Extract the (X, Y) coordinate from the center of the cell holding the provided text.  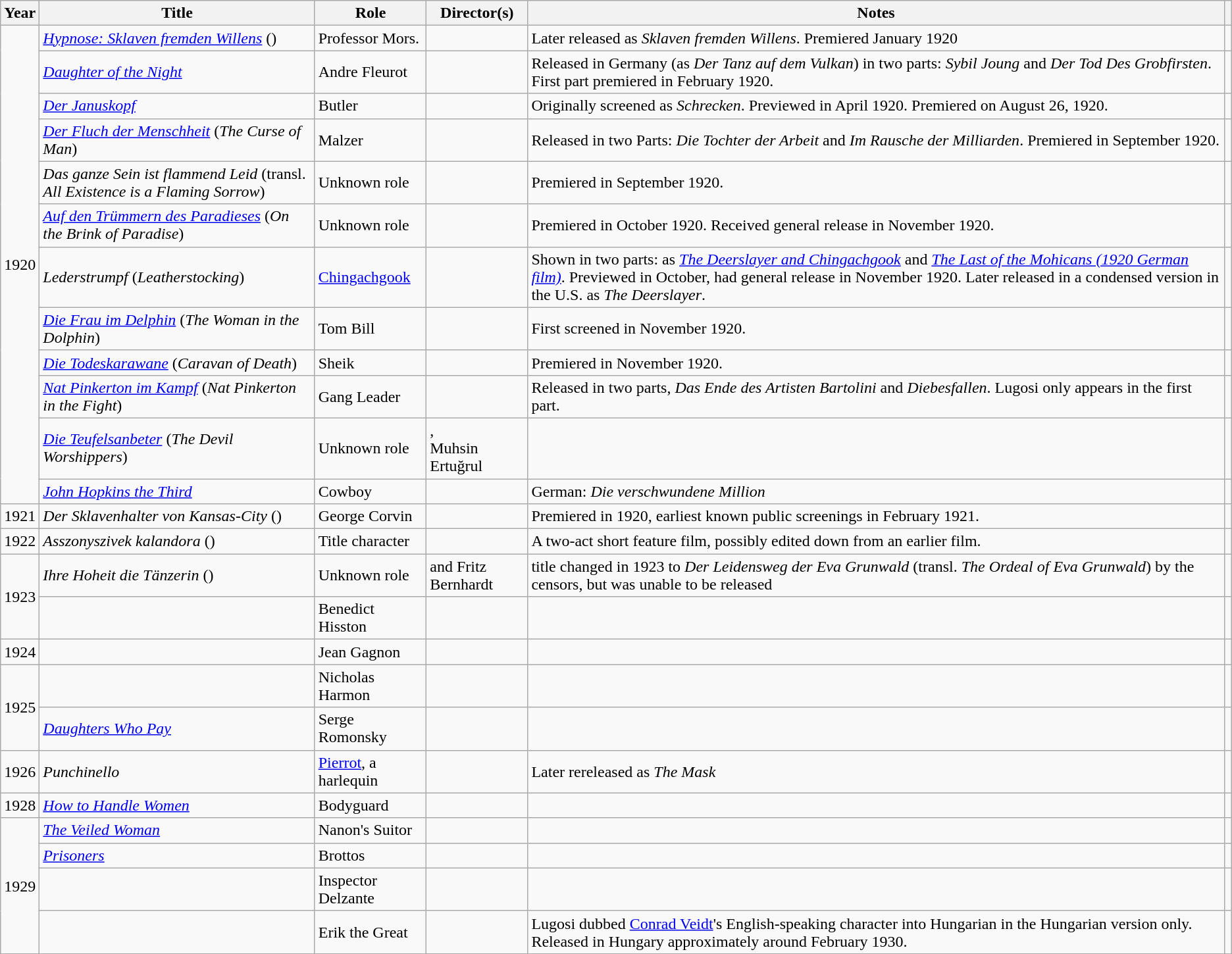
Der Sklavenhalter von Kansas-City () (177, 516)
Premiered in October 1920. Received general release in November 1920. (876, 225)
German: Die verschwundene Million (876, 491)
Sheik (371, 363)
Malzer (371, 139)
First screened in November 1920. (876, 329)
John Hopkins the Third (177, 491)
,Muhsin Ertuğrul (477, 448)
1924 (20, 652)
Punchinello (177, 771)
Daughter of the Night (177, 72)
Later released as Sklaven fremden Willens. Premiered January 1920 (876, 38)
1926 (20, 771)
1920 (20, 264)
Premiered in November 1920. (876, 363)
Butler (371, 106)
1923 (20, 597)
Lederstrumpf (Leatherstocking) (177, 277)
Originally screened as Schrecken. Previewed in April 1920. Premiered on August 26, 1920. (876, 106)
Premiered in 1920, earliest known public screenings in February 1921. (876, 516)
Bodyguard (371, 805)
1922 (20, 541)
Director(s) (477, 13)
Nicholas Harmon (371, 686)
Cowboy (371, 491)
Die Frau im Delphin (The Woman in the Dolphin) (177, 329)
Der Januskopf (177, 106)
Nanon's Suitor (371, 830)
Premiered in September 1920. (876, 183)
1921 (20, 516)
Later rereleased as The Mask (876, 771)
Title (177, 13)
Nat Pinkerton im Kampf (Nat Pinkerton in the Fight) (177, 396)
Title character (371, 541)
Inspector Delzante (371, 890)
Andre Fleurot (371, 72)
Pierrot, a harlequin (371, 771)
Die Teufelsanbeter (The Devil Worshippers) (177, 448)
Daughters Who Pay (177, 729)
Notes (876, 13)
Released in two parts, Das Ende des Artisten Bartolini and Diebesfallen. Lugosi only appears in the first part. (876, 396)
Auf den Trümmern des Paradieses (On the Brink of Paradise) (177, 225)
The Veiled Woman (177, 830)
Released in two Parts: Die Tochter der Arbeit and Im Rausche der Milliarden. Premiered in September 1920. (876, 139)
Asszonyszivek kalandora () (177, 541)
Prisoners (177, 855)
Chingachgook (371, 277)
Benedict Hisston (371, 618)
Released in Germany (as Der Tanz auf dem Vulkan) in two parts: Sybil Joung and Der Tod Des Grobfirsten. First part premiered in February 1920. (876, 72)
Professor Mors. (371, 38)
Year (20, 13)
Ihre Hoheit die Tänzerin () (177, 575)
Gang Leader (371, 396)
George Corvin (371, 516)
title changed in 1923 to Der Leidensweg der Eva Grunwald (transl. The Ordeal of Eva Grunwald) by the censors, but was unable to be released (876, 575)
Erik the Great (371, 932)
Tom Bill (371, 329)
How to Handle Women (177, 805)
Die Todeskarawane (Caravan of Death) (177, 363)
1929 (20, 886)
Das ganze Sein ist flammend Leid (transl. All Existence is a Flaming Sorrow) (177, 183)
1925 (20, 707)
Hypnose: Sklaven fremden Willens () (177, 38)
Der Fluch der Menschheit (The Curse of Man) (177, 139)
Jean Gagnon (371, 652)
Brottos (371, 855)
A two-act short feature film, possibly edited down from an earlier film. (876, 541)
Role (371, 13)
Serge Romonsky (371, 729)
1928 (20, 805)
and Fritz Bernhardt (477, 575)
